Scan for the cell matching the given text and deliver its [X, Y] coordinate at center. 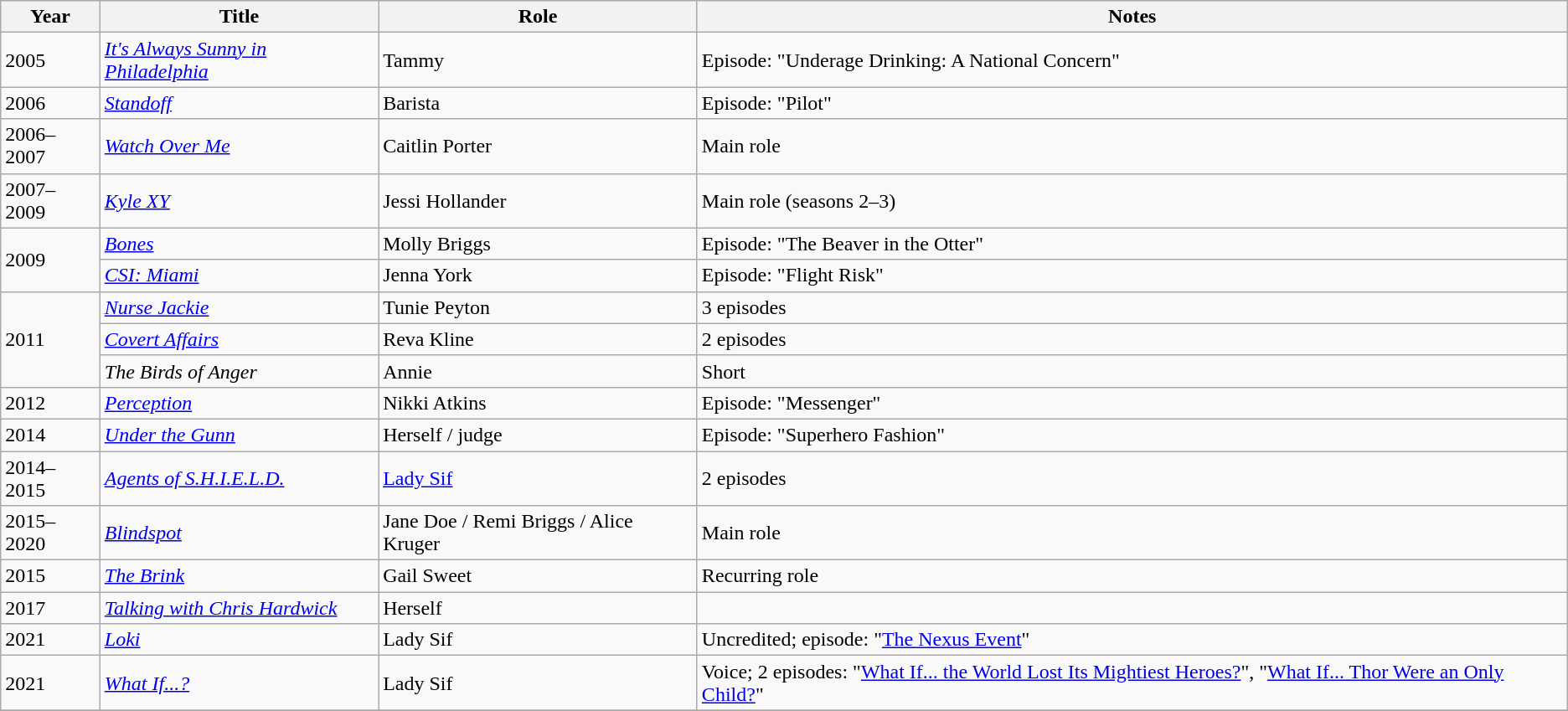
Annie [538, 371]
Title [239, 17]
2015 [50, 576]
Episode: "Flight Risk" [1132, 276]
Short [1132, 371]
Tunie Peyton [538, 307]
It's Always Sunny in Philadelphia [239, 60]
Loki [239, 640]
Voice; 2 episodes: "What If... the World Lost Its Mightiest Heroes?", "What If... Thor Were an Only Child?" [1132, 683]
Bones [239, 244]
2006–2007 [50, 146]
Nurse Jackie [239, 307]
Under the Gunn [239, 435]
Barista [538, 103]
Kyle XY [239, 201]
Episode: "Pilot" [1132, 103]
The Brink [239, 576]
Episode: "Superhero Fashion" [1132, 435]
Nikki Atkins [538, 403]
2014 [50, 435]
Blindspot [239, 533]
Jessi Hollander [538, 201]
2012 [50, 403]
Main role (seasons 2–3) [1132, 201]
2009 [50, 260]
2017 [50, 608]
Jenna York [538, 276]
Notes [1132, 17]
Perception [239, 403]
2007–2009 [50, 201]
2015–2020 [50, 533]
Gail Sweet [538, 576]
Standoff [239, 103]
Jane Doe / Remi Briggs / Alice Kruger [538, 533]
Covert Affairs [239, 339]
Year [50, 17]
Uncredited; episode: "The Nexus Event" [1132, 640]
Role [538, 17]
2011 [50, 339]
Episode: "The Beaver in the Otter" [1132, 244]
Agents of S.H.I.E.L.D. [239, 477]
2014–2015 [50, 477]
Episode: "Messenger" [1132, 403]
The Birds of Anger [239, 371]
Herself / judge [538, 435]
CSI: Miami [239, 276]
Caitlin Porter [538, 146]
What If...? [239, 683]
Episode: "Underage Drinking: A National Concern" [1132, 60]
3 episodes [1132, 307]
Recurring role [1132, 576]
Reva Kline [538, 339]
Watch Over Me [239, 146]
2006 [50, 103]
Talking with Chris Hardwick [239, 608]
Herself [538, 608]
Molly Briggs [538, 244]
Tammy [538, 60]
2005 [50, 60]
